Identify which cell holds the provided text, then report its (x, y) central coordinate. 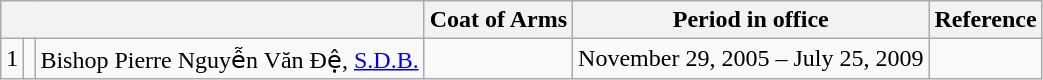
Bishop Pierre Nguyễn Văn Đệ, S.D.B. (230, 59)
Reference (986, 20)
November 29, 2005 – July 25, 2009 (751, 59)
1 (12, 59)
Coat of Arms (498, 20)
Period in office (751, 20)
